Search for the cell housing the specified text and yield its (x, y) center coordinate. 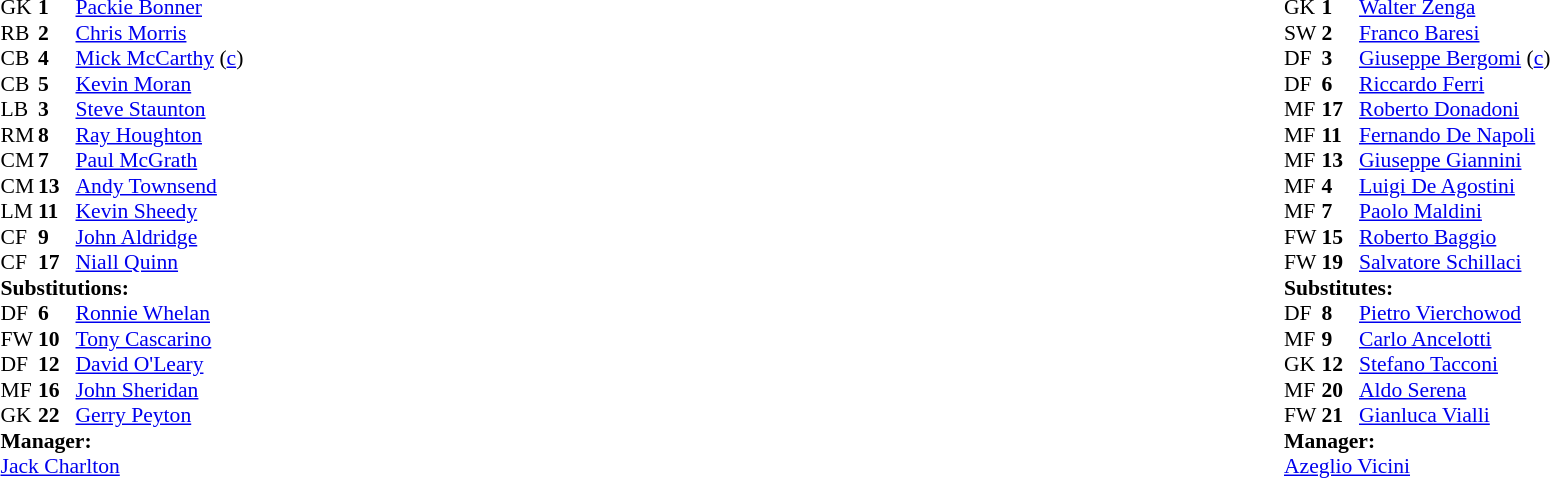
5 (57, 84)
Ray Houghton (160, 135)
John Aldridge (160, 237)
Roberto Donadoni (1454, 109)
SW (1303, 33)
Luigi De Agostini (1454, 186)
LM (19, 211)
22 (57, 415)
Carlo Ancelotti (1454, 339)
Roberto Baggio (1454, 237)
Kevin Sheedy (160, 211)
19 (1341, 263)
Fernando De Napoli (1454, 135)
John Sheridan (160, 390)
Stefano Tacconi (1454, 365)
Substitutions: (122, 288)
Substitutes: (1417, 288)
Chris Morris (160, 33)
20 (1341, 390)
Salvatore Schillaci (1454, 263)
Paolo Maldini (1454, 211)
Gianluca Vialli (1454, 415)
Aldo Serena (1454, 390)
LB (19, 109)
Giuseppe Bergomi (c) (1454, 59)
16 (57, 390)
Riccardo Ferri (1454, 84)
Franco Baresi (1454, 33)
Steve Staunton (160, 109)
21 (1341, 415)
Ronnie Whelan (160, 313)
Andy Townsend (160, 186)
David O'Leary (160, 365)
Niall Quinn (160, 263)
Giuseppe Giannini (1454, 161)
Gerry Peyton (160, 415)
RM (19, 135)
15 (1341, 237)
Tony Cascarino (160, 339)
Kevin Moran (160, 84)
Mick McCarthy (c) (160, 59)
10 (57, 339)
Paul McGrath (160, 161)
RB (19, 33)
Pietro Vierchowod (1454, 313)
